Capture the cell that displays the provided text and extract its (X, Y) central coordinate. 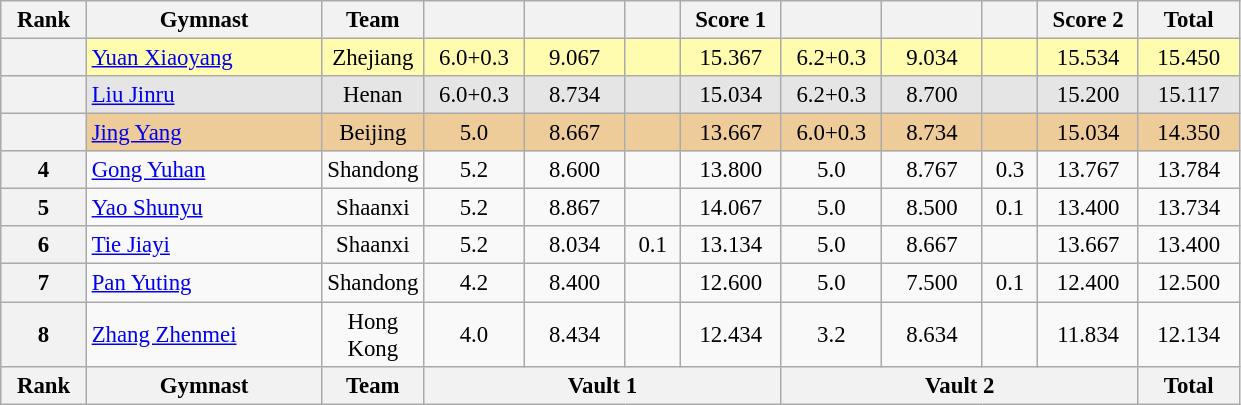
15.534 (1088, 58)
12.500 (1188, 283)
12.400 (1088, 283)
8.500 (932, 208)
8 (44, 334)
0.3 (1010, 170)
13.734 (1188, 208)
15.117 (1188, 95)
15.367 (730, 58)
Liu Jinru (204, 95)
8.034 (574, 245)
11.834 (1088, 334)
Pan Yuting (204, 283)
14.350 (1188, 133)
7 (44, 283)
Beijing (373, 133)
12.600 (730, 283)
13.767 (1088, 170)
Zhang Zhenmei (204, 334)
8.600 (574, 170)
Gong Yuhan (204, 170)
Hong Kong (373, 334)
Henan (373, 95)
9.034 (932, 58)
6 (44, 245)
12.134 (1188, 334)
5 (44, 208)
Vault 1 (602, 385)
8.634 (932, 334)
14.067 (730, 208)
Score 1 (730, 20)
Jing Yang (204, 133)
8.867 (574, 208)
Yao Shunyu (204, 208)
12.434 (730, 334)
4.2 (474, 283)
8.700 (932, 95)
3.2 (832, 334)
Vault 2 (960, 385)
8.400 (574, 283)
13.134 (730, 245)
4 (44, 170)
4.0 (474, 334)
8.434 (574, 334)
15.450 (1188, 58)
15.200 (1088, 95)
Score 2 (1088, 20)
8.767 (932, 170)
13.800 (730, 170)
Yuan Xiaoyang (204, 58)
7.500 (932, 283)
Tie Jiayi (204, 245)
13.784 (1188, 170)
9.067 (574, 58)
Zhejiang (373, 58)
